Find where the given text appears and provide that cell's center as [x, y] coordinate. 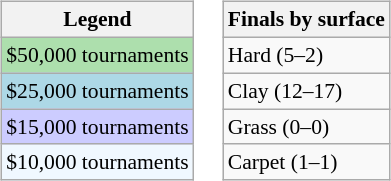
Carpet (1–1) [306, 162]
Grass (0–0) [306, 127]
$10,000 tournaments [97, 162]
$15,000 tournaments [97, 127]
Legend [97, 20]
Hard (5–2) [306, 55]
Clay (12–17) [306, 91]
Finals by surface [306, 20]
$50,000 tournaments [97, 55]
$25,000 tournaments [97, 91]
